Scan for the cell matching the given text and deliver its (x, y) coordinate at center. 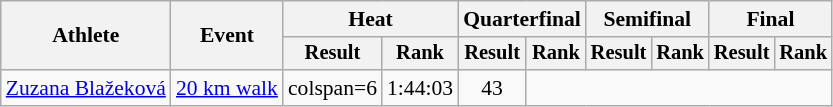
Zuzana Blažeková (86, 88)
Quarterfinal (522, 19)
43 (492, 88)
Semifinal (648, 19)
Event (227, 36)
Final (770, 19)
20 km walk (227, 88)
Athlete (86, 36)
colspan=6 (332, 88)
1:44:03 (420, 88)
Heat (370, 19)
